Search for the cell housing the specified text and yield its [X, Y] center coordinate. 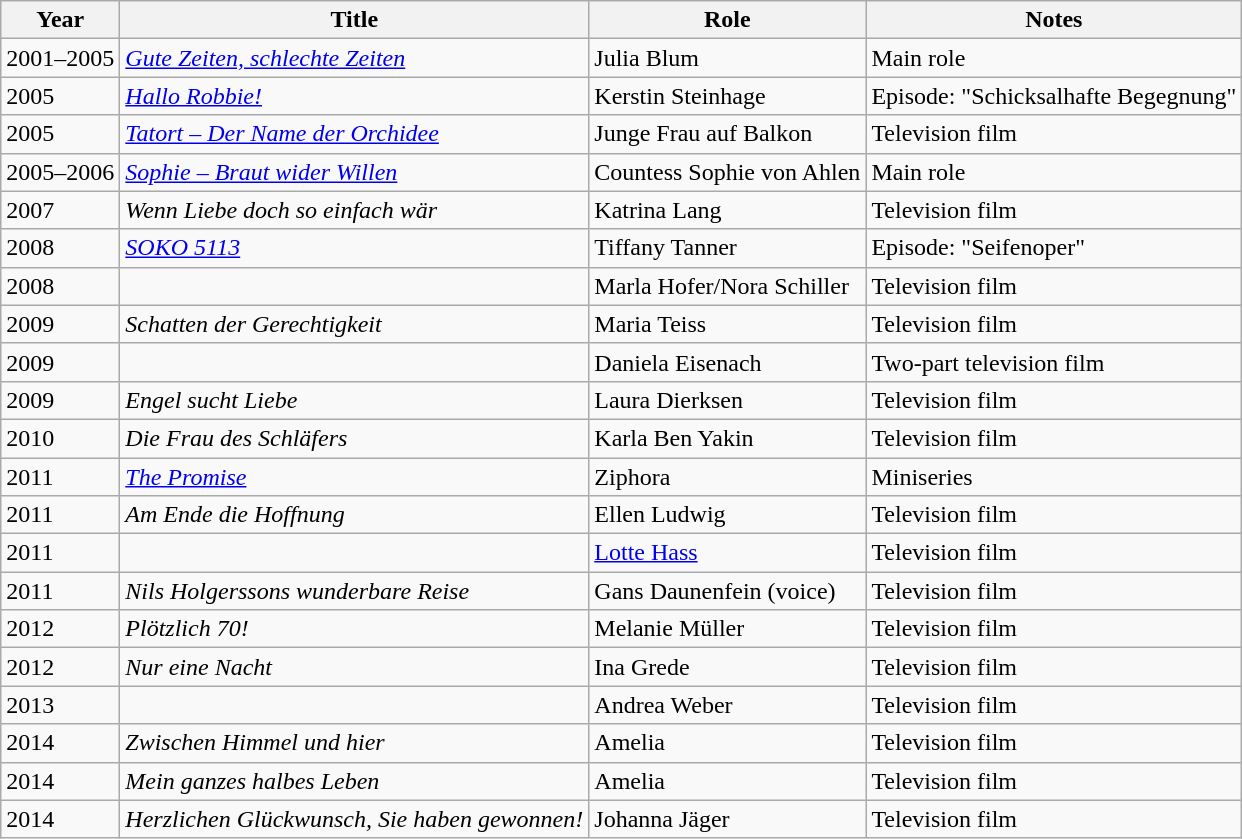
Mein ganzes halbes Leben [354, 781]
Nur eine Nacht [354, 667]
Junge Frau auf Balkon [728, 134]
Katrina Lang [728, 210]
Schatten der Gerechtigkeit [354, 324]
Karla Ben Yakin [728, 438]
Laura Dierksen [728, 400]
Lotte Hass [728, 553]
Ina Grede [728, 667]
Hallo Robbie! [354, 96]
Kerstin Steinhage [728, 96]
2007 [60, 210]
Tiffany Tanner [728, 248]
Episode: "Seifenoper" [1054, 248]
2001–2005 [60, 58]
Notes [1054, 20]
Episode: "Schicksalhafte Begegnung" [1054, 96]
Zwischen Himmel und hier [354, 743]
Daniela Eisenach [728, 362]
Two-part television film [1054, 362]
Role [728, 20]
2005–2006 [60, 172]
Ellen Ludwig [728, 515]
Julia Blum [728, 58]
Melanie Müller [728, 629]
Marla Hofer/Nora Schiller [728, 286]
Ziphora [728, 477]
The Promise [354, 477]
Nils Holgerssons wunderbare Reise [354, 591]
Sophie – Braut wider Willen [354, 172]
Year [60, 20]
Gans Daunenfein (voice) [728, 591]
Johanna Jäger [728, 819]
Title [354, 20]
Am Ende die Hoffnung [354, 515]
SOKO 5113 [354, 248]
Die Frau des Schläfers [354, 438]
Maria Teiss [728, 324]
Countess Sophie von Ahlen [728, 172]
Miniseries [1054, 477]
Engel sucht Liebe [354, 400]
2010 [60, 438]
Wenn Liebe doch so einfach wär [354, 210]
Gute Zeiten, schlechte Zeiten [354, 58]
Plötzlich 70! [354, 629]
Herzlichen Glückwunsch, Sie haben gewonnen! [354, 819]
2013 [60, 705]
Andrea Weber [728, 705]
Tatort – Der Name der Orchidee [354, 134]
